Detect which cell encompasses the target text, then output its (X, Y) center coordinate. 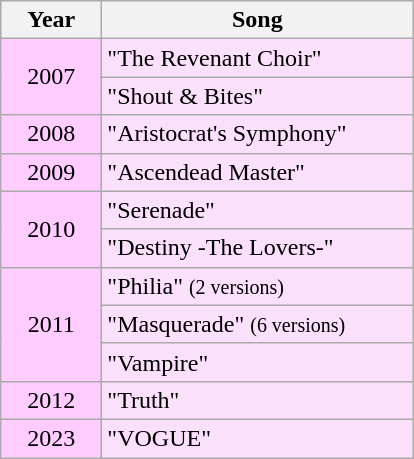
"VOGUE" (258, 438)
2010 (52, 229)
2008 (52, 134)
2023 (52, 438)
"Truth" (258, 400)
"The Revenant Choir" (258, 58)
"Vampire" (258, 362)
2011 (52, 324)
"Philia" (2 versions) (258, 286)
2007 (52, 77)
2009 (52, 172)
"Aristocrat's Symphony" (258, 134)
"Destiny -The Lovers-" (258, 248)
2012 (52, 400)
Year (52, 20)
Song (258, 20)
"Ascendead Master" (258, 172)
"Serenade" (258, 210)
"Shout & Bites" (258, 96)
"Masquerade" (6 versions) (258, 324)
